Scan for the cell matching the given text and deliver its (x, y) coordinate at center. 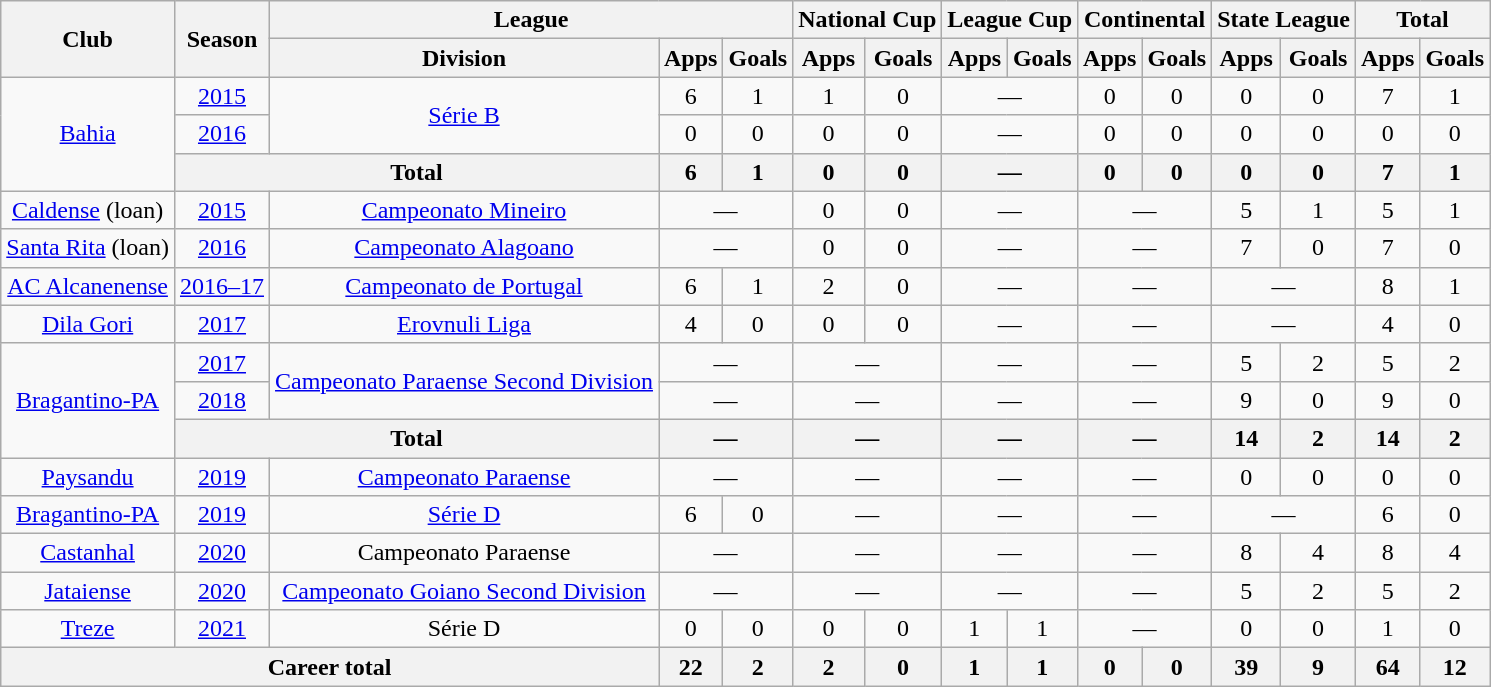
League Cup (1010, 20)
Campeonato Paraense Second Division (464, 381)
Série B (464, 115)
Campeonato Goiano Second Division (464, 591)
2016–17 (222, 286)
Dila Gori (88, 324)
64 (1387, 667)
Campeonato de Portugal (464, 286)
Bahia (88, 134)
State League (1284, 20)
39 (1246, 667)
Season (222, 39)
Career total (330, 667)
Continental (1145, 20)
Paysandu (88, 477)
Club (88, 39)
12 (1455, 667)
Caldense (loan) (88, 210)
Castanhal (88, 553)
Division (464, 58)
2018 (222, 400)
Erovnuli Liga (464, 324)
22 (690, 667)
National Cup (868, 20)
2021 (222, 629)
Treze (88, 629)
Campeonato Mineiro (464, 210)
Campeonato Alagoano (464, 248)
AC Alcanenense (88, 286)
Santa Rita (loan) (88, 248)
Jataiense (88, 591)
League (532, 20)
